Identify which cell holds the provided text, then report its [X, Y] central coordinate. 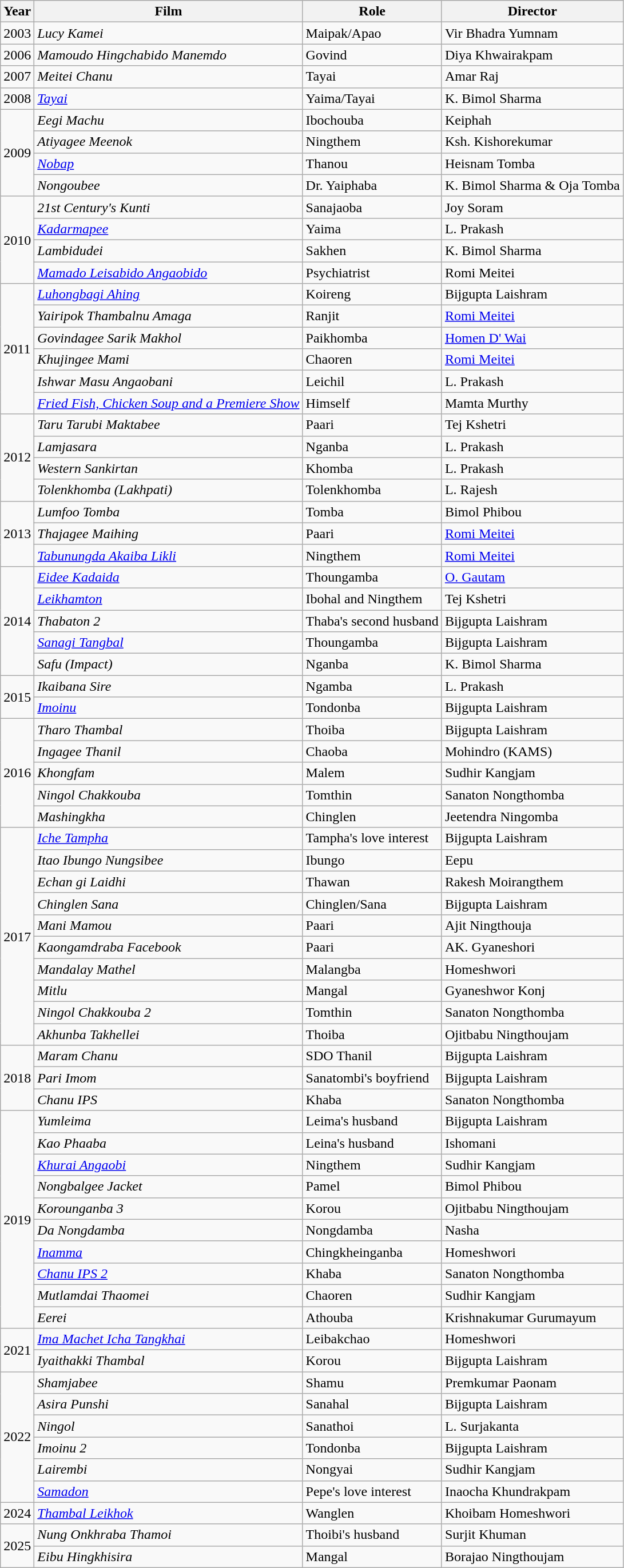
Inamma [168, 1252]
Ibohal and Ningthem [372, 599]
Film [168, 11]
Heisnam Tomba [532, 164]
Itao Ibungo Nungsibee [168, 860]
2008 [17, 98]
Nongyai [372, 1470]
Thaba's second husband [372, 620]
Ishwar Masu Angaobani [168, 381]
AK. Gyaneshori [532, 947]
Mashingkha [168, 817]
Ima Machet Icha Tangkhai [168, 1339]
Tomba [372, 512]
2025 [17, 1546]
Role [372, 11]
Ingagee Thanil [168, 751]
Safu (Impact) [168, 664]
Homen D' Wai [532, 338]
Imoinu [168, 708]
Maram Chanu [168, 1056]
Koireng [372, 295]
Samadon [168, 1491]
Thabaton 2 [168, 620]
Khurai Angaobi [168, 1165]
Lucy Kamei [168, 33]
Eerei [168, 1317]
Malangba [372, 969]
O. Gautam [532, 577]
Director [532, 11]
Yumleima [168, 1121]
Ikaibana Sire [168, 686]
Borajao Ningthoujam [532, 1557]
Meitei Chanu [168, 77]
Ibochouba [372, 120]
Mamado Leisabido Angaobido [168, 273]
Year [17, 11]
SDO Thanil [372, 1056]
Pari Imom [168, 1078]
Malem [372, 773]
2017 [17, 937]
Eepu [532, 860]
Kao Phaaba [168, 1143]
Chinglen/Sana [372, 904]
2009 [17, 153]
Gyaneshwor Konj [532, 991]
2012 [17, 457]
2018 [17, 1078]
Dr. Yaiphaba [372, 185]
Chinglen [372, 817]
Surjit Khuman [532, 1535]
Chingkheinganba [372, 1252]
Pamel [372, 1187]
Da Nongdamba [168, 1230]
2024 [17, 1513]
Eibu Hingkhisira [168, 1557]
Shamjabee [168, 1383]
Nongbalgee Jacket [168, 1187]
2007 [17, 77]
Lairembi [168, 1470]
Diya Khwairakpam [532, 55]
Echan gi Laidhi [168, 882]
Tharo Thambal [168, 730]
Leima's husband [372, 1121]
2019 [17, 1219]
Vir Bhadra Yumnam [532, 33]
Maipak/Apao [372, 33]
Govindagee Sarik Makhol [168, 338]
Akhunba Takhellei [168, 1034]
Eidee Kadaida [168, 577]
Taru Tarubi Maktabee [168, 425]
Thambal Leikhok [168, 1513]
Lambidudei [168, 250]
Ningol Chakkouba [168, 795]
Khongfam [168, 773]
Joy Soram [532, 207]
Yaima [372, 229]
Ranjit [372, 316]
Luhongbagi Ahing [168, 295]
Sanagi Tangbal [168, 643]
L. Surjakanta [532, 1426]
2013 [17, 534]
Chanu IPS [168, 1100]
Keiphah [532, 120]
Tolenkhomba (Lakhpati) [168, 490]
2014 [17, 620]
Sanajaoba [372, 207]
Paikhomba [372, 338]
Nongoubee [168, 185]
Sanatombi's boyfriend [372, 1078]
Tabunungda Akaiba Likli [168, 555]
Himself [372, 403]
Kadarmapee [168, 229]
Psychiatrist [372, 273]
Eegi Machu [168, 120]
Asira Punshi [168, 1404]
Lumfoo Tomba [168, 512]
Inaocha Khundrakpam [532, 1491]
Sanathoi [372, 1426]
Thajagee Maihing [168, 534]
Iyaithakki Thambal [168, 1361]
Shamu [372, 1383]
Ningol [168, 1426]
Ngamba [372, 686]
Nasha [532, 1230]
21st Century's Kunti [168, 207]
Sakhen [372, 250]
2003 [17, 33]
Yaima/Tayai [372, 98]
Mamoudo Hingchabido Manemdo [168, 55]
Mandalay Mathel [168, 969]
Ningol Chakkouba 2 [168, 1013]
Kaongamdraba Facebook [168, 947]
K. Bimol Sharma & Oja Tomba [532, 185]
2016 [17, 773]
Mitlu [168, 991]
Ishomani [532, 1143]
Khujingee Mami [168, 360]
Leichil [372, 381]
Leikhamton [168, 599]
Ajit Ningthouja [532, 925]
Sanahal [372, 1404]
Nung Onkhraba Thamoi [168, 1535]
Mamta Murthy [532, 403]
Atiyagee Meenok [168, 142]
Thoibi's husband [372, 1535]
Fried Fish, Chicken Soup and a Premiere Show [168, 403]
Pepe's love interest [372, 1491]
Jeetendra Ningomba [532, 817]
Ibungo [372, 860]
Nongdamba [372, 1230]
Tolenkhomba [372, 490]
2010 [17, 240]
Korounganba 3 [168, 1208]
Leibakchao [372, 1339]
Mani Mamou [168, 925]
Athouba [372, 1317]
Western Sankirtan [168, 468]
Lamjasara [168, 447]
Krishnakumar Gurumayum [532, 1317]
L. Rajesh [532, 490]
Thawan [372, 882]
Khomba [372, 468]
Wanglen [372, 1513]
Leina's husband [372, 1143]
Govind [372, 55]
Premkumar Paonam [532, 1383]
2011 [17, 349]
Iche Tampha [168, 838]
Rakesh Moirangthem [532, 882]
Mutlamdai Thaomei [168, 1295]
2022 [17, 1437]
Chanu IPS 2 [168, 1273]
Imoinu 2 [168, 1448]
Mohindro (KAMS) [532, 751]
Nobap [168, 164]
2021 [17, 1350]
Tampha's love interest [372, 838]
2006 [17, 55]
Yairipok Thambalnu Amaga [168, 316]
Ksh. Kishorekumar [532, 142]
Amar Raj [532, 77]
Chaoba [372, 751]
Chinglen Sana [168, 904]
Thanou [372, 164]
Khoibam Homeshwori [532, 1513]
2015 [17, 697]
